Capture the cell that displays the provided text and extract its [X, Y] central coordinate. 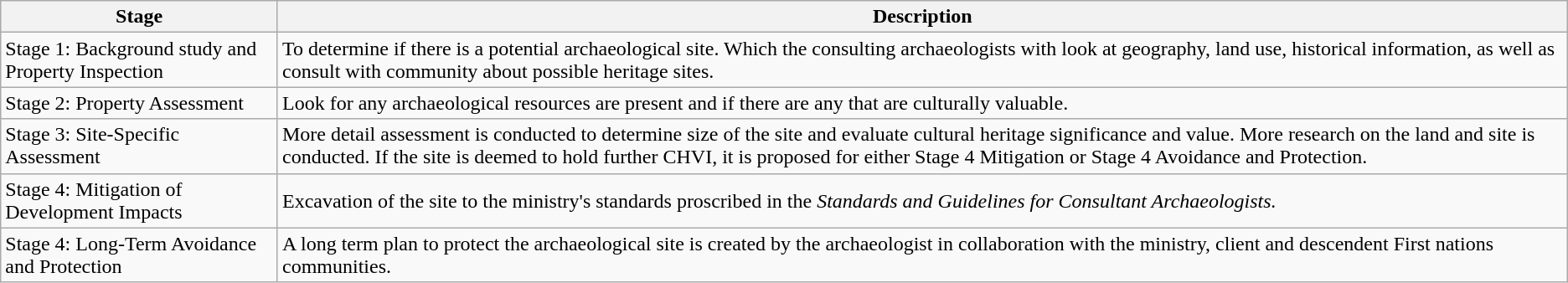
Excavation of the site to the ministry's standards proscribed in the Standards and Guidelines for Consultant Archaeologists. [922, 201]
Stage 4: Long-Term Avoidance and Protection [139, 255]
Stage 1: Background study and Property Inspection [139, 60]
Stage 4: Mitigation of Development Impacts [139, 201]
Stage 3: Site-Specific Assessment [139, 146]
Stage 2: Property Assessment [139, 103]
Look for any archaeological resources are present and if there are any that are culturally valuable. [922, 103]
Description [922, 17]
Stage [139, 17]
